Determine the [X, Y] coordinate at the center of the cell enclosing the given text.  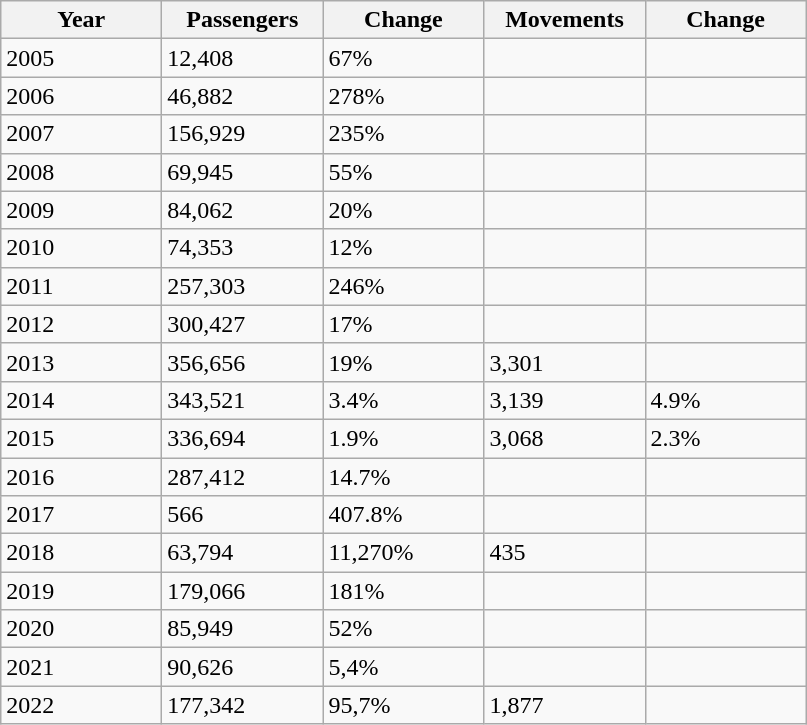
2005 [82, 58]
566 [242, 515]
300,427 [242, 324]
1,877 [564, 705]
336,694 [242, 438]
2.3% [726, 438]
2015 [82, 438]
2010 [82, 248]
2008 [82, 172]
74,353 [242, 248]
95,7% [404, 705]
84,062 [242, 210]
14.7% [404, 477]
17% [404, 324]
435 [564, 553]
2016 [82, 477]
12% [404, 248]
356,656 [242, 362]
20% [404, 210]
63,794 [242, 553]
5,4% [404, 667]
407.8% [404, 515]
2012 [82, 324]
46,882 [242, 96]
55% [404, 172]
Movements [564, 20]
12,408 [242, 58]
2007 [82, 134]
11,270% [404, 553]
257,303 [242, 286]
2020 [82, 629]
343,521 [242, 400]
67% [404, 58]
177,342 [242, 705]
278% [404, 96]
19% [404, 362]
2019 [82, 591]
2013 [82, 362]
3,068 [564, 438]
2021 [82, 667]
4.9% [726, 400]
2022 [82, 705]
246% [404, 286]
3.4% [404, 400]
2018 [82, 553]
90,626 [242, 667]
2014 [82, 400]
287,412 [242, 477]
2017 [82, 515]
235% [404, 134]
3,139 [564, 400]
156,929 [242, 134]
Passengers [242, 20]
2011 [82, 286]
3,301 [564, 362]
69,945 [242, 172]
1.9% [404, 438]
179,066 [242, 591]
2006 [82, 96]
85,949 [242, 629]
181% [404, 591]
52% [404, 629]
2009 [82, 210]
Year [82, 20]
